Identify which cell holds the provided text, then report its (x, y) central coordinate. 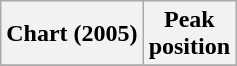
Peak position (189, 34)
Chart (2005) (72, 34)
